Determine the [X, Y] coordinate at the center of the cell enclosing the given text.  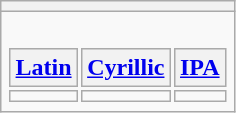
Latin Cyrillic IPA [118, 62]
Latin [44, 67]
Cyrillic [126, 67]
IPA [200, 67]
